Detect which cell encompasses the target text, then output its (x, y) center coordinate. 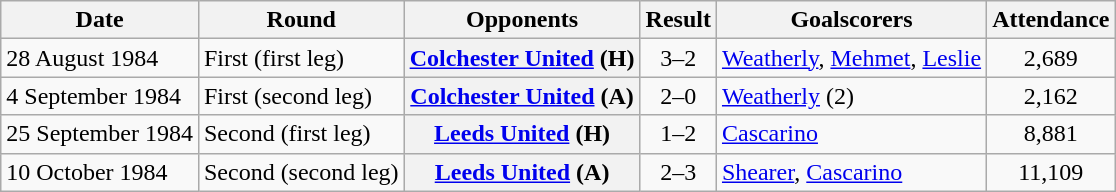
Leeds United (H) (522, 134)
Colchester United (H) (522, 58)
Second (first leg) (301, 134)
2,689 (1051, 58)
2–3 (678, 172)
Goalscorers (851, 20)
Weatherly (2) (851, 96)
Leeds United (A) (522, 172)
Second (second leg) (301, 172)
Shearer, Cascarino (851, 172)
10 October 1984 (100, 172)
First (second leg) (301, 96)
Result (678, 20)
Colchester United (A) (522, 96)
8,881 (1051, 134)
28 August 1984 (100, 58)
First (first leg) (301, 58)
Cascarino (851, 134)
Date (100, 20)
4 September 1984 (100, 96)
1–2 (678, 134)
3–2 (678, 58)
11,109 (1051, 172)
Opponents (522, 20)
Attendance (1051, 20)
25 September 1984 (100, 134)
2–0 (678, 96)
2,162 (1051, 96)
Round (301, 20)
Weatherly, Mehmet, Leslie (851, 58)
